From the cell containing the given text, extract its center point as [x, y] coordinate. 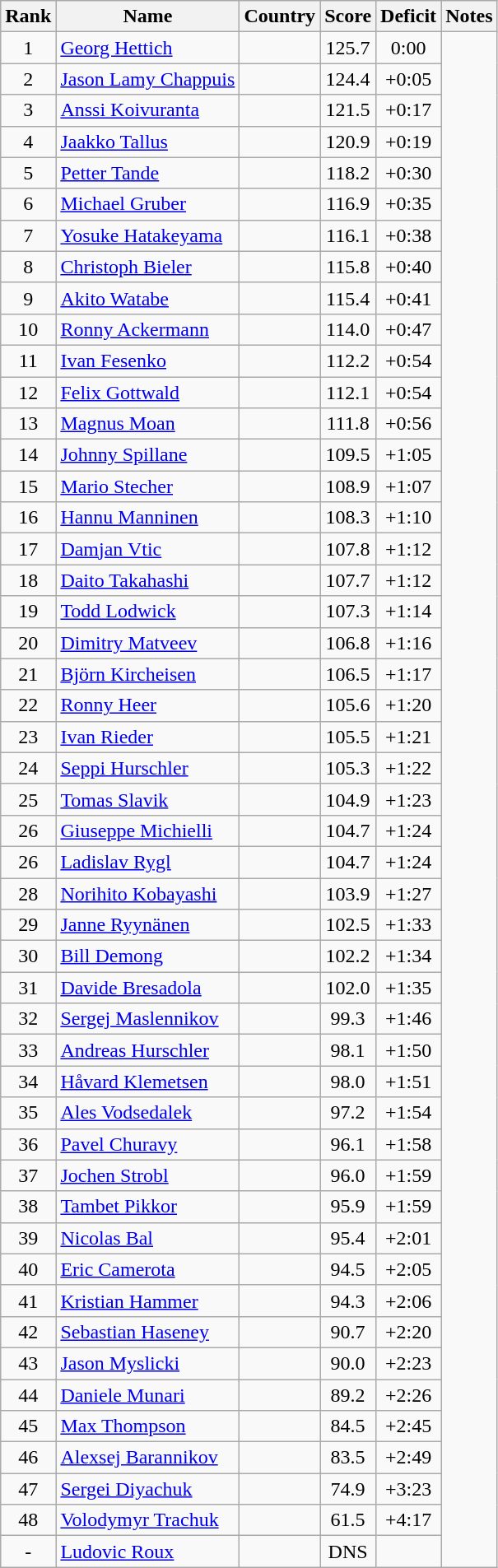
29 [28, 925]
Björn Kircheisen [148, 674]
1 [28, 48]
Tomas Slavik [148, 799]
43 [28, 1363]
90.7 [348, 1332]
39 [28, 1238]
Jason Lamy Chappuis [148, 79]
116.9 [348, 204]
16 [28, 518]
94.3 [348, 1300]
Christoph Bieler [148, 267]
0:00 [408, 48]
107.3 [348, 612]
42 [28, 1332]
Hannu Manninen [148, 518]
61.5 [348, 1520]
10 [28, 329]
104.9 [348, 799]
+1:14 [408, 612]
Volodymyr Trachuk [148, 1520]
+2:05 [408, 1269]
94.5 [348, 1269]
41 [28, 1300]
Janne Ryynänen [148, 925]
102.2 [348, 956]
7 [28, 235]
105.3 [348, 768]
Sebastian Haseney [148, 1332]
124.4 [348, 79]
108.3 [348, 518]
Country [280, 16]
44 [28, 1395]
84.5 [348, 1426]
+2:20 [408, 1332]
Seppi Hurschler [148, 768]
Davide Bresadola [148, 988]
83.5 [348, 1458]
Jason Myslicki [148, 1363]
106.8 [348, 643]
Mario Stecher [148, 486]
89.2 [348, 1395]
+0:35 [408, 204]
40 [28, 1269]
125.7 [348, 48]
95.9 [348, 1207]
Jochen Strobl [148, 1175]
+2:49 [408, 1458]
3 [28, 110]
112.2 [348, 361]
Petter Tande [148, 173]
+1:22 [408, 768]
+2:45 [408, 1426]
+1:20 [408, 705]
2 [28, 79]
Alexsej Barannikov [148, 1458]
Pavel Churavy [148, 1144]
+0:30 [408, 173]
Jaakko Tallus [148, 142]
+1:16 [408, 643]
Ivan Rieder [148, 737]
Deficit [408, 16]
17 [28, 549]
+0:40 [408, 267]
+1:17 [408, 674]
14 [28, 455]
35 [28, 1113]
+1:54 [408, 1113]
115.4 [348, 298]
+1:46 [408, 1019]
Andreas Hurschler [148, 1050]
+2:23 [408, 1363]
+3:23 [408, 1489]
114.0 [348, 329]
37 [28, 1175]
28 [28, 893]
30 [28, 956]
Yosuke Hatakeyama [148, 235]
+2:06 [408, 1300]
+0:19 [408, 142]
4 [28, 142]
38 [28, 1207]
+1:34 [408, 956]
Sergej Maslennikov [148, 1019]
- [28, 1552]
5 [28, 173]
Ladislav Rygl [148, 862]
+0:56 [408, 424]
+2:01 [408, 1238]
Name [148, 16]
9 [28, 298]
Damjan Vtic [148, 549]
34 [28, 1082]
Felix Gottwald [148, 393]
Ludovic Roux [148, 1552]
Ales Vodsedalek [148, 1113]
+1:07 [408, 486]
+0:38 [408, 235]
+1:10 [408, 518]
Akito Watabe [148, 298]
Max Thompson [148, 1426]
Sergei Diyachuk [148, 1489]
Kristian Hammer [148, 1300]
11 [28, 361]
Tambet Pikkor [148, 1207]
19 [28, 612]
Giuseppe Michielli [148, 831]
+1:23 [408, 799]
Rank [28, 16]
Anssi Koivuranta [148, 110]
+1:21 [408, 737]
+0:17 [408, 110]
105.6 [348, 705]
Score [348, 16]
20 [28, 643]
Ronny Ackermann [148, 329]
+1:58 [408, 1144]
+1:51 [408, 1082]
DNS [348, 1552]
Georg Hettich [148, 48]
Magnus Moan [148, 424]
121.5 [348, 110]
105.5 [348, 737]
Ivan Fesenko [148, 361]
32 [28, 1019]
98.0 [348, 1082]
Ronny Heer [148, 705]
95.4 [348, 1238]
+4:17 [408, 1520]
21 [28, 674]
Dimitry Matveev [148, 643]
107.8 [348, 549]
Notes [469, 16]
22 [28, 705]
107.7 [348, 580]
31 [28, 988]
23 [28, 737]
112.1 [348, 393]
33 [28, 1050]
45 [28, 1426]
+1:05 [408, 455]
120.9 [348, 142]
Daniele Munari [148, 1395]
Johnny Spillane [148, 455]
98.1 [348, 1050]
+2:26 [408, 1395]
48 [28, 1520]
116.1 [348, 235]
18 [28, 580]
109.5 [348, 455]
6 [28, 204]
90.0 [348, 1363]
12 [28, 393]
102.5 [348, 925]
118.2 [348, 173]
Eric Camerota [148, 1269]
+0:05 [408, 79]
115.8 [348, 267]
Nicolas Bal [148, 1238]
Håvard Klemetsen [148, 1082]
8 [28, 267]
46 [28, 1458]
Norihito Kobayashi [148, 893]
Todd Lodwick [148, 612]
102.0 [348, 988]
Michael Gruber [148, 204]
24 [28, 768]
36 [28, 1144]
96.0 [348, 1175]
99.3 [348, 1019]
97.2 [348, 1113]
47 [28, 1489]
13 [28, 424]
Bill Demong [148, 956]
15 [28, 486]
Daito Takahashi [148, 580]
+0:47 [408, 329]
+1:33 [408, 925]
+1:50 [408, 1050]
108.9 [348, 486]
25 [28, 799]
111.8 [348, 424]
+0:41 [408, 298]
+1:27 [408, 893]
74.9 [348, 1489]
103.9 [348, 893]
+1:35 [408, 988]
96.1 [348, 1144]
106.5 [348, 674]
